Identify which cell holds the provided text, then report its (x, y) central coordinate. 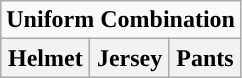
Uniform Combination (121, 20)
Helmet (46, 58)
Jersey (130, 58)
Pants (204, 58)
